Capture the cell that displays the provided text and extract its [x, y] central coordinate. 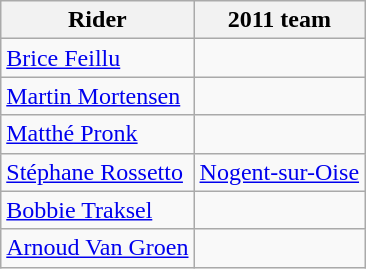
Nogent-sur-Oise [280, 172]
Matthé Pronk [98, 134]
Martin Mortensen [98, 96]
2011 team [280, 20]
Stéphane Rossetto [98, 172]
Brice Feillu [98, 58]
Bobbie Traksel [98, 210]
Rider [98, 20]
Arnoud Van Groen [98, 248]
